For the text-containing cell, return its midpoint in (X, Y) coordinate format. 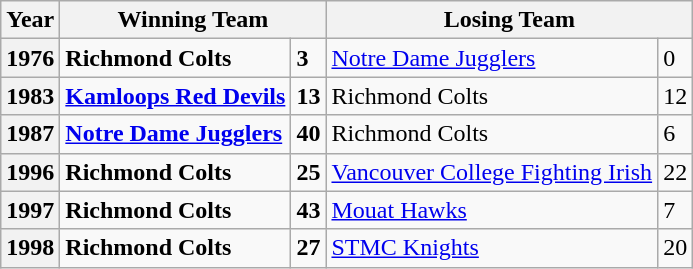
1998 (30, 248)
20 (676, 248)
Kamloops Red Devils (176, 96)
12 (676, 96)
1996 (30, 172)
22 (676, 172)
40 (308, 134)
7 (676, 210)
6 (676, 134)
0 (676, 58)
Mouat Hawks (492, 210)
1976 (30, 58)
Vancouver College Fighting Irish (492, 172)
STMC Knights (492, 248)
3 (308, 58)
25 (308, 172)
Year (30, 20)
27 (308, 248)
13 (308, 96)
1983 (30, 96)
Losing Team (510, 20)
Winning Team (193, 20)
43 (308, 210)
1997 (30, 210)
1987 (30, 134)
